Find where the given text appears and provide that cell's center as (x, y) coordinate. 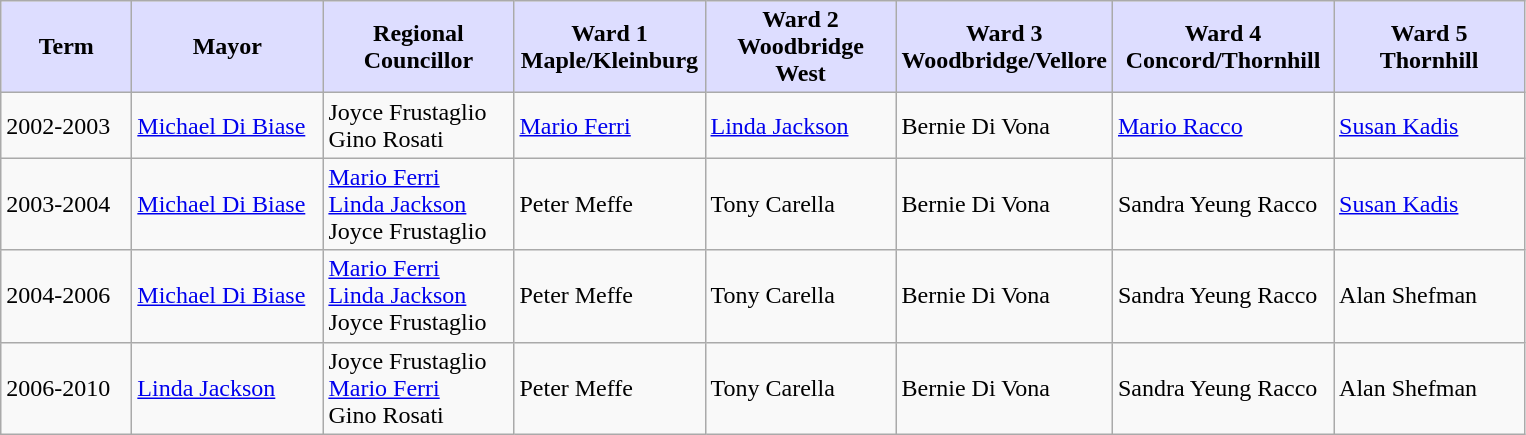
Mayor (228, 47)
Mario Racco (1222, 126)
Ward 4Concord/Thornhill (1222, 47)
Joyce FrustaglioMario FerriGino Rosati (418, 388)
Ward 1Maple/Kleinburg (610, 47)
2004-2006 (66, 296)
Mario Ferri (610, 126)
2002-2003 (66, 126)
Regional Councillor (418, 47)
2006-2010 (66, 388)
Term (66, 47)
Ward 2Woodbridge West (800, 47)
Ward 5Thornhill (1430, 47)
Joyce FrustaglioGino Rosati (418, 126)
2003-2004 (66, 204)
Ward 3Woodbridge/Vellore (1004, 47)
